Search for the cell housing the specified text and yield its (X, Y) center coordinate. 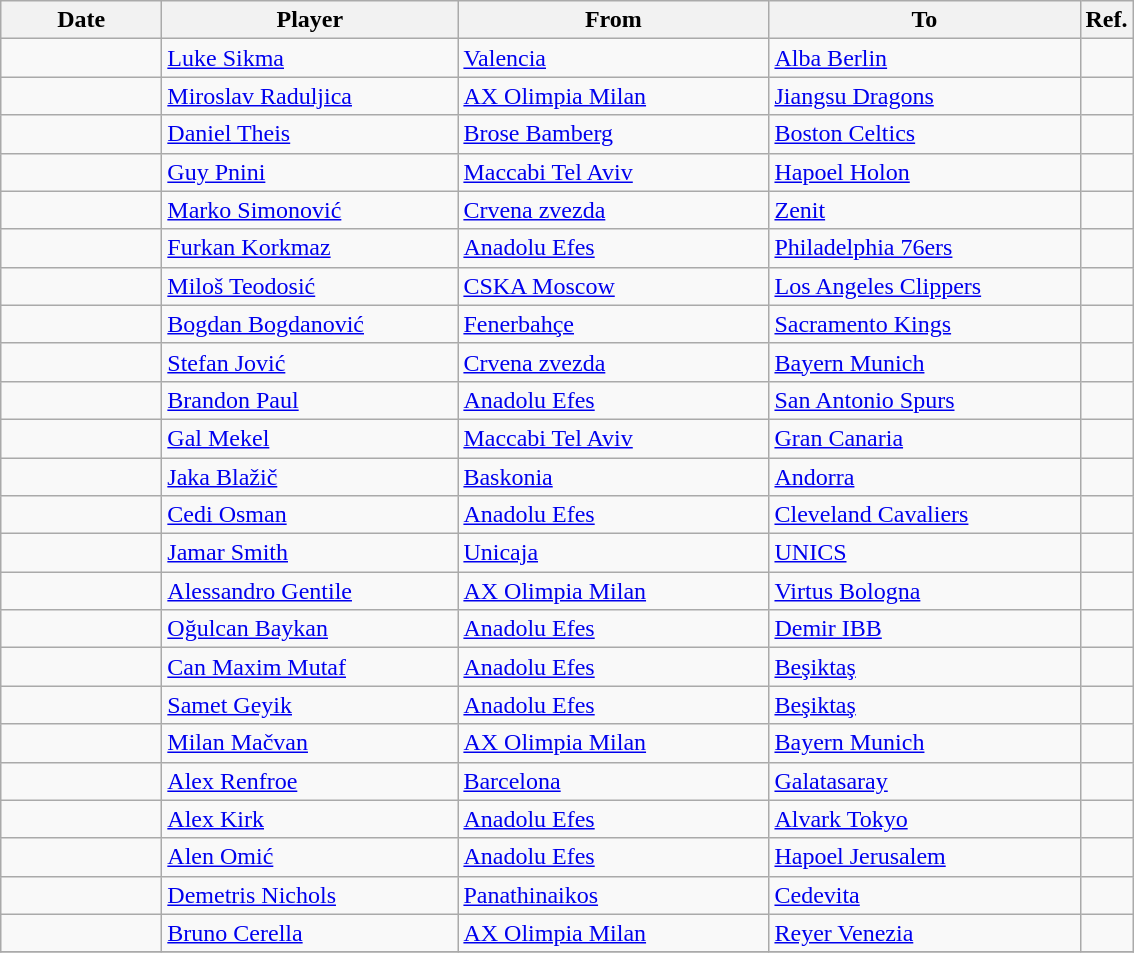
Can Maxim Mutaf (310, 667)
Hapoel Holon (924, 172)
Milan Mačvan (310, 743)
Cedi Osman (310, 515)
Daniel Theis (310, 134)
Jaka Blažič (310, 477)
Brose Bamberg (614, 134)
Brandon Paul (310, 400)
Boston Celtics (924, 134)
Sacramento Kings (924, 324)
Samet Geyik (310, 705)
Unicaja (614, 553)
Alvark Tokyo (924, 819)
Galatasaray (924, 781)
Andorra (924, 477)
Virtus Bologna (924, 591)
San Antonio Spurs (924, 400)
Baskonia (614, 477)
Alen Omić (310, 857)
Reyer Venezia (924, 933)
Jamar Smith (310, 553)
Gal Mekel (310, 438)
Player (310, 20)
Date (82, 20)
Cleveland Cavaliers (924, 515)
Alessandro Gentile (310, 591)
Ref. (1106, 20)
Miloš Teodosić (310, 286)
Oğulcan Baykan (310, 629)
Bogdan Bogdanović (310, 324)
Furkan Korkmaz (310, 248)
Demir IBB (924, 629)
Zenit (924, 210)
Cedevita (924, 895)
To (924, 20)
Valencia (614, 58)
Los Angeles Clippers (924, 286)
Panathinaikos (614, 895)
Fenerbahçe (614, 324)
Demetris Nichols (310, 895)
Marko Simonović (310, 210)
Stefan Jović (310, 362)
Gran Canaria (924, 438)
Miroslav Raduljica (310, 96)
Barcelona (614, 781)
Luke Sikma (310, 58)
Hapoel Jerusalem (924, 857)
Alex Renfroe (310, 781)
Guy Pnini (310, 172)
From (614, 20)
Alba Berlin (924, 58)
UNICS (924, 553)
CSKA Moscow (614, 286)
Jiangsu Dragons (924, 96)
Philadelphia 76ers (924, 248)
Bruno Cerella (310, 933)
Alex Kirk (310, 819)
